Extract the [X, Y] coordinate from the center of the cell holding the provided text.  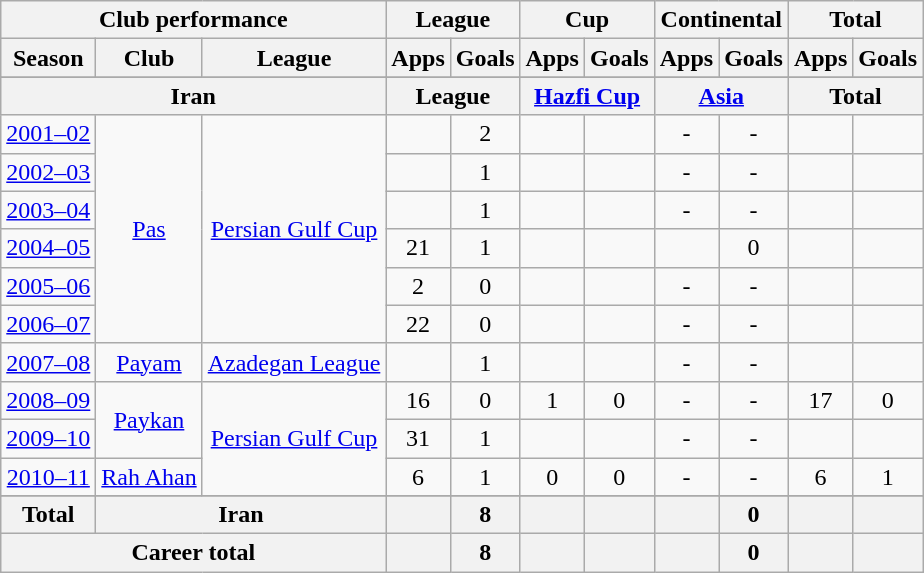
2009–10 [48, 438]
2007–08 [48, 362]
Asia [721, 96]
2005–06 [48, 286]
17 [820, 400]
2001–02 [48, 134]
Rah Ahan [149, 477]
Club [149, 58]
Continental [721, 20]
2006–07 [48, 324]
Cup [587, 20]
2004–05 [48, 248]
21 [418, 248]
2008–09 [48, 400]
Payam [149, 362]
Azadegan League [294, 362]
Paykan [149, 419]
16 [418, 400]
Career total [194, 553]
31 [418, 438]
Pas [149, 229]
Hazfi Cup [587, 96]
22 [418, 324]
Club performance [194, 20]
2002–03 [48, 172]
2003–04 [48, 210]
2010–11 [48, 477]
Season [48, 58]
